Capture the cell that displays the provided text and extract its [X, Y] central coordinate. 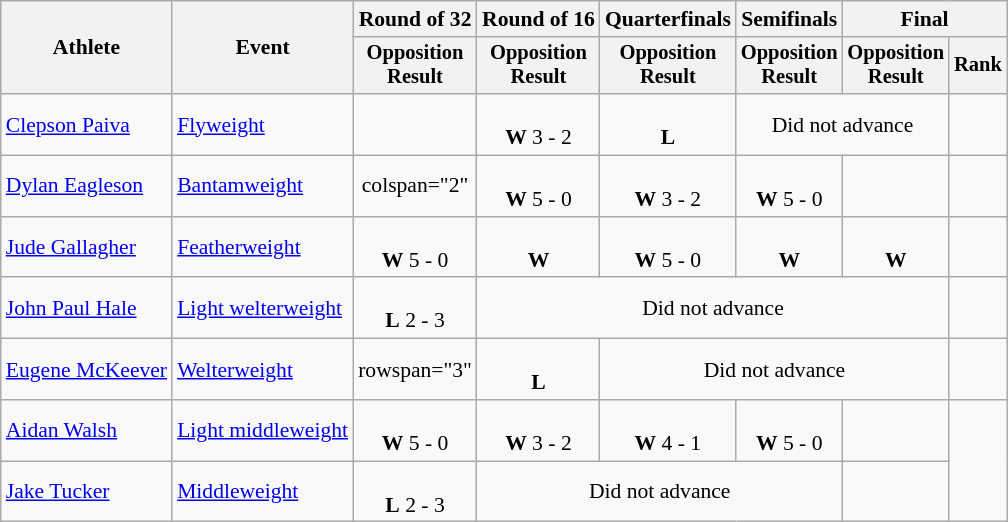
W 4 - 1 [668, 430]
Eugene McKeever [86, 370]
Athlete [86, 48]
Jude Gallagher [86, 248]
Quarterfinals [668, 19]
Middleweight [262, 492]
Round of 16 [538, 19]
Welterweight [262, 370]
Bantamweight [262, 186]
rowspan="3" [415, 370]
Aidan Walsh [86, 430]
Clepson Paiva [86, 124]
Dylan Eagleson [86, 186]
Flyweight [262, 124]
Semifinals [790, 19]
Light welterweight [262, 308]
Final [924, 19]
colspan="2" [415, 186]
Round of 32 [415, 19]
Event [262, 48]
Rank [978, 66]
John Paul Hale [86, 308]
Jake Tucker [86, 492]
Light middleweight [262, 430]
Featherweight [262, 248]
